For the text-containing cell, return its midpoint in [X, Y] coordinate format. 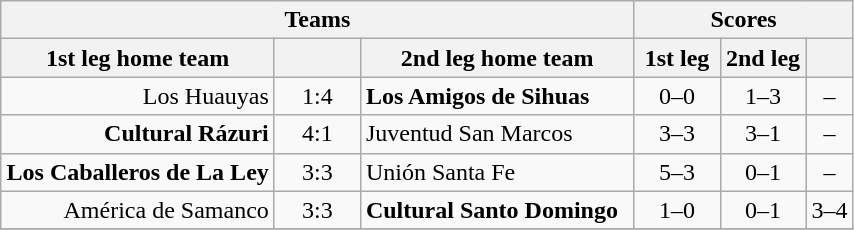
Cultural Rázuri [138, 134]
3–3 [677, 134]
1:4 [317, 96]
1–3 [763, 96]
4:1 [317, 134]
2nd leg home team [497, 58]
Cultural Santo Domingo [497, 210]
Unión Santa Fe [497, 172]
3–4 [830, 210]
1st leg home team [138, 58]
América de Samanco [138, 210]
5–3 [677, 172]
Teams [318, 20]
Scores [744, 20]
3–1 [763, 134]
0–0 [677, 96]
Los Amigos de Sihuas [497, 96]
2nd leg [763, 58]
1st leg [677, 58]
Juventud San Marcos [497, 134]
1–0 [677, 210]
Los Caballeros de La Ley [138, 172]
Los Huauyas [138, 96]
